Detect which cell encompasses the target text, then output its [X, Y] center coordinate. 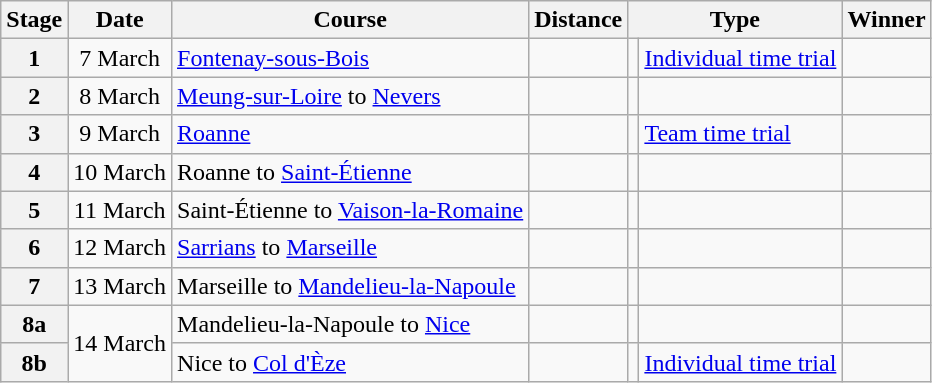
7 March [120, 58]
12 March [120, 248]
8b [34, 362]
3 [34, 134]
Stage [34, 20]
Fontenay-sous-Bois [350, 58]
Distance [578, 20]
Marseille to Mandelieu-la-Napoule [350, 286]
Date [120, 20]
8 March [120, 96]
Saint-Étienne to Vaison-la-Romaine [350, 210]
Nice to Col d'Èze [350, 362]
Type [735, 20]
9 March [120, 134]
Mandelieu-la-Napoule to Nice [350, 324]
Roanne [350, 134]
8a [34, 324]
2 [34, 96]
Meung-sur-Loire to Nevers [350, 96]
13 March [120, 286]
4 [34, 172]
Roanne to Saint-Étienne [350, 172]
Sarrians to Marseille [350, 248]
11 March [120, 210]
Course [350, 20]
Team time trial [740, 134]
10 March [120, 172]
7 [34, 286]
6 [34, 248]
5 [34, 210]
1 [34, 58]
14 March [120, 343]
Winner [886, 20]
